Return (X, Y) of the center of cell containing provided text 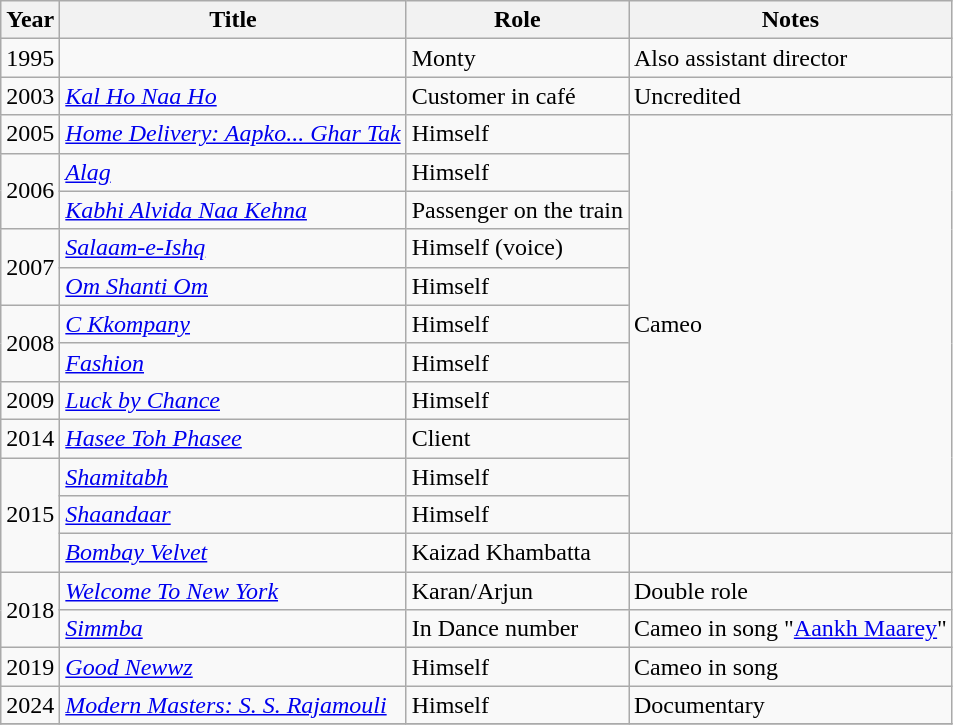
Salaam-e-Ishq (233, 248)
Notes (790, 20)
Modern Masters: S. S. Rajamouli (233, 705)
Cameo in song "Aankh Maarey" (790, 629)
Customer in café (517, 96)
2019 (30, 667)
1995 (30, 58)
Om Shanti Om (233, 286)
Year (30, 20)
In Dance number (517, 629)
Luck by Chance (233, 400)
Double role (790, 591)
Also assistant director (790, 58)
Shamitabh (233, 477)
Bombay Velvet (233, 553)
2005 (30, 134)
2008 (30, 343)
2009 (30, 400)
Fashion (233, 362)
Alag (233, 172)
Hasee Toh Phasee (233, 438)
Simmba (233, 629)
Kal Ho Naa Ho (233, 96)
Karan/Arjun (517, 591)
Shaandaar (233, 515)
2003 (30, 96)
2024 (30, 705)
Welcome To New York (233, 591)
Kabhi Alvida Naa Kehna (233, 210)
Uncredited (790, 96)
Client (517, 438)
2006 (30, 191)
2018 (30, 610)
Monty (517, 58)
Cameo in song (790, 667)
Home Delivery: Aapko... Ghar Tak (233, 134)
2015 (30, 515)
Cameo (790, 324)
Good Newwz (233, 667)
Role (517, 20)
Himself (voice) (517, 248)
Title (233, 20)
Passenger on the train (517, 210)
2014 (30, 438)
Kaizad Khambatta (517, 553)
Documentary (790, 705)
2007 (30, 267)
C Kkompany (233, 324)
